Determine the [X, Y] coordinate at the center of the cell enclosing the given text.  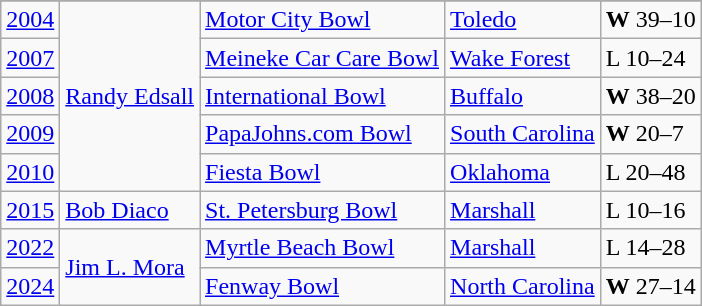
W 27–14 [650, 286]
South Carolina [523, 134]
Motor City Bowl [322, 20]
2007 [30, 58]
W 39–10 [650, 20]
2009 [30, 134]
2008 [30, 96]
International Bowl [322, 96]
Buffalo [523, 96]
2010 [30, 172]
Meineke Car Care Bowl [322, 58]
Bob Diaco [130, 210]
Oklahoma [523, 172]
L 10–16 [650, 210]
PapaJohns.com Bowl [322, 134]
2015 [30, 210]
Myrtle Beach Bowl [322, 248]
Jim L. Mora [130, 267]
Wake Forest [523, 58]
Fiesta Bowl [322, 172]
Fenway Bowl [322, 286]
Randy Edsall [130, 96]
2022 [30, 248]
L 14–28 [650, 248]
2024 [30, 286]
2004 [30, 20]
North Carolina [523, 286]
Toledo [523, 20]
L 10–24 [650, 58]
W 20–7 [650, 134]
W 38–20 [650, 96]
L 20–48 [650, 172]
St. Petersburg Bowl [322, 210]
